Determine the (x, y) coordinate at the center of the cell enclosing the given text.  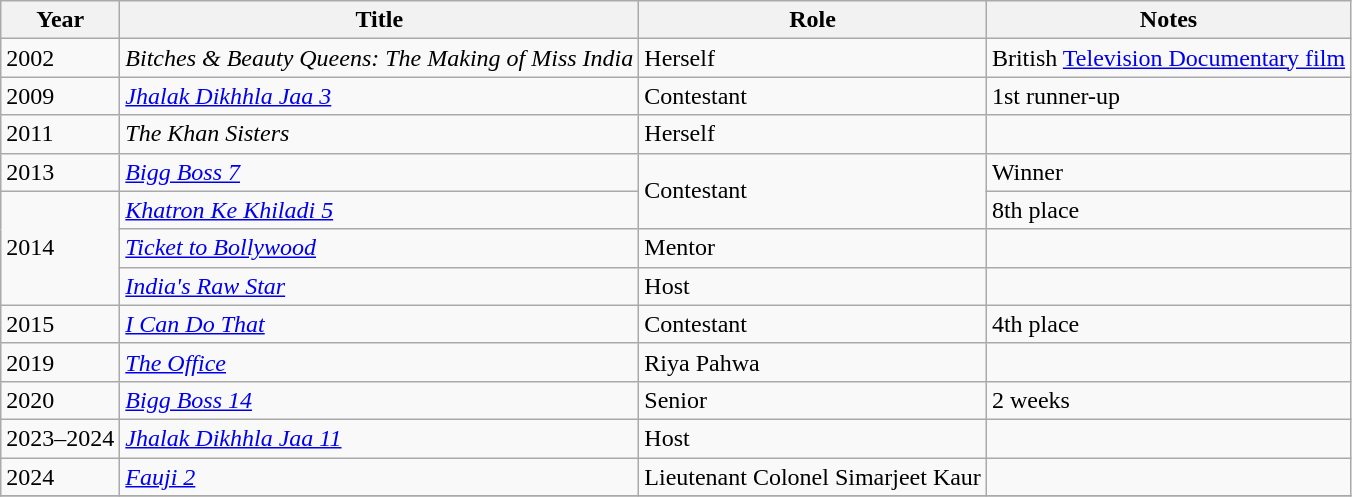
2 weeks (1168, 400)
2014 (60, 248)
2023–2024 (60, 438)
Title (380, 20)
Bigg Boss 7 (380, 172)
I Can Do That (380, 324)
Bitches & Beauty Queens: The Making of Miss India (380, 58)
Riya Pahwa (813, 362)
Lieutenant Colonel Simarjeet Kaur (813, 477)
2024 (60, 477)
Bigg Boss 14 (380, 400)
1st runner-up (1168, 96)
2002 (60, 58)
India's Raw Star (380, 286)
8th place (1168, 210)
Senior (813, 400)
British Television Documentary film (1168, 58)
Jhalak Dikhhla Jaa 11 (380, 438)
Ticket to Bollywood (380, 248)
2009 (60, 96)
4th place (1168, 324)
The Khan Sisters (380, 134)
2020 (60, 400)
Notes (1168, 20)
Fauji 2 (380, 477)
The Office (380, 362)
2013 (60, 172)
Khatron Ke Khiladi 5 (380, 210)
2019 (60, 362)
Year (60, 20)
Role (813, 20)
2011 (60, 134)
Jhalak Dikhhla Jaa 3 (380, 96)
2015 (60, 324)
Winner (1168, 172)
Mentor (813, 248)
